Capture the cell that displays the provided text and extract its (X, Y) central coordinate. 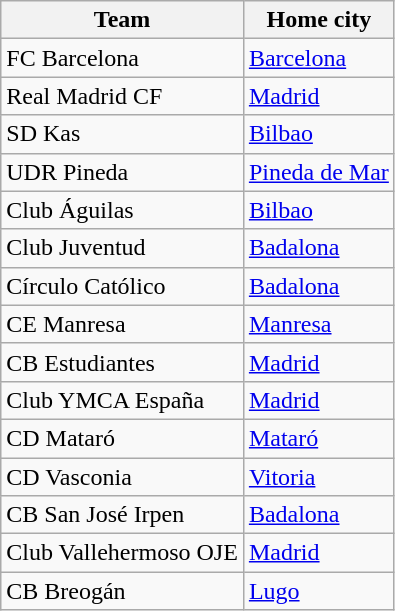
Home city (318, 20)
Pineda de Mar (318, 172)
Manresa (318, 324)
Lugo (318, 591)
SD Kas (122, 134)
CD Vasconia (122, 477)
FC Barcelona (122, 58)
CD Mataró (122, 438)
Real Madrid CF (122, 96)
Team (122, 20)
Círculo Católico (122, 286)
Club Vallehermoso OJE (122, 553)
Club Juventud (122, 248)
CB Breogán (122, 591)
Vitoria (318, 477)
CE Manresa (122, 324)
UDR Pineda (122, 172)
Club Águilas (122, 210)
Club YMCA España (122, 400)
Barcelona (318, 58)
CB Estudiantes (122, 362)
Mataró (318, 438)
CB San José Irpen (122, 515)
